Pinpoint the cell where the given text exists, returning its (X, Y) midpoint coordinate. 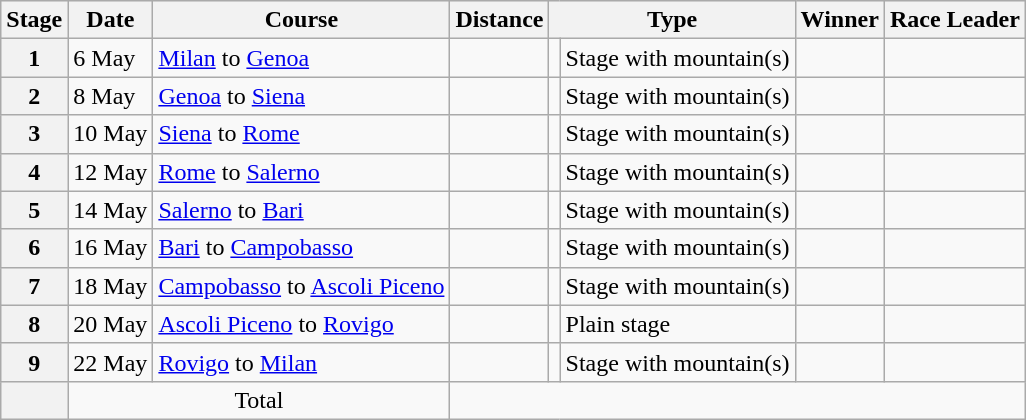
Stage (34, 20)
Winner (840, 20)
Race Leader (954, 20)
12 May (110, 172)
Type (672, 20)
18 May (110, 286)
Genoa to Siena (302, 96)
14 May (110, 210)
Course (302, 20)
Date (110, 20)
6 May (110, 58)
Campobasso to Ascoli Piceno (302, 286)
8 May (110, 96)
10 May (110, 134)
Rovigo to Milan (302, 362)
16 May (110, 248)
Distance (500, 20)
3 (34, 134)
5 (34, 210)
Milan to Genoa (302, 58)
1 (34, 58)
6 (34, 248)
7 (34, 286)
Total (259, 400)
22 May (110, 362)
Salerno to Bari (302, 210)
4 (34, 172)
20 May (110, 324)
Bari to Campobasso (302, 248)
Ascoli Piceno to Rovigo (302, 324)
Siena to Rome (302, 134)
2 (34, 96)
Plain stage (678, 324)
9 (34, 362)
Rome to Salerno (302, 172)
8 (34, 324)
